Find where the given text appears and provide that cell's center as (X, Y) coordinate. 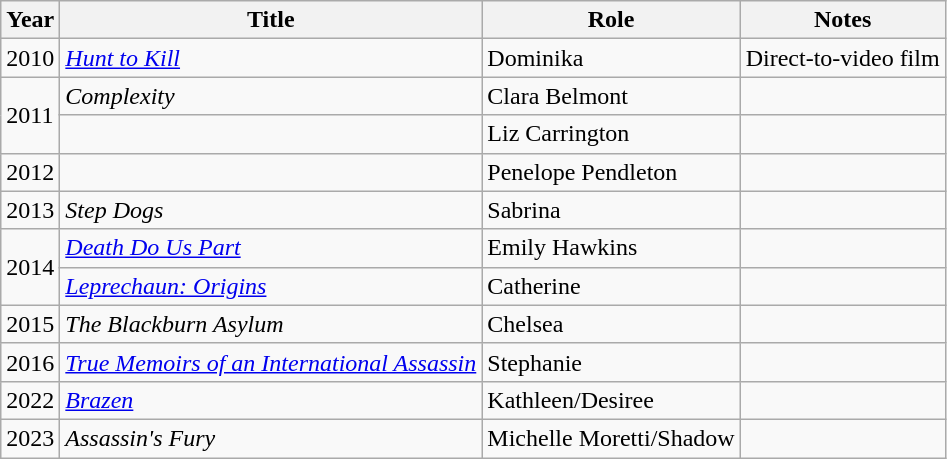
Step Dogs (271, 210)
Role (611, 20)
Liz Carrington (611, 134)
2014 (30, 267)
2023 (30, 438)
2016 (30, 362)
2015 (30, 324)
Catherine (611, 286)
2022 (30, 400)
Brazen (271, 400)
Michelle Moretti/Shadow (611, 438)
Sabrina (611, 210)
Death Do Us Part (271, 248)
Emily Hawkins (611, 248)
Stephanie (611, 362)
2011 (30, 115)
Direct-to-video film (842, 58)
Notes (842, 20)
The Blackburn Asylum (271, 324)
Chelsea (611, 324)
Complexity (271, 96)
True Memoirs of an International Assassin (271, 362)
Hunt to Kill (271, 58)
Year (30, 20)
Assassin's Fury (271, 438)
Penelope Pendleton (611, 172)
Kathleen/Desiree (611, 400)
2010 (30, 58)
Dominika (611, 58)
Title (271, 20)
2012 (30, 172)
Leprechaun: Origins (271, 286)
Clara Belmont (611, 96)
2013 (30, 210)
